Output the (x, y) coordinate of the center of the cell containing the given text.  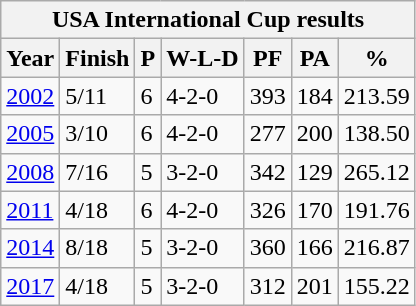
265.12 (376, 172)
2011 (30, 210)
360 (268, 248)
Finish (98, 58)
P (148, 58)
277 (268, 134)
184 (314, 96)
8/18 (98, 248)
2014 (30, 248)
138.50 (376, 134)
129 (314, 172)
216.87 (376, 248)
2008 (30, 172)
170 (314, 210)
W-L-D (203, 58)
2002 (30, 96)
200 (314, 134)
7/16 (98, 172)
2017 (30, 286)
PF (268, 58)
PA (314, 58)
Year (30, 58)
166 (314, 248)
312 (268, 286)
201 (314, 286)
3/10 (98, 134)
2005 (30, 134)
342 (268, 172)
5/11 (98, 96)
393 (268, 96)
USA International Cup results (208, 20)
326 (268, 210)
191.76 (376, 210)
213.59 (376, 96)
155.22 (376, 286)
% (376, 58)
